Scan for the cell matching the given text and deliver its [X, Y] coordinate at center. 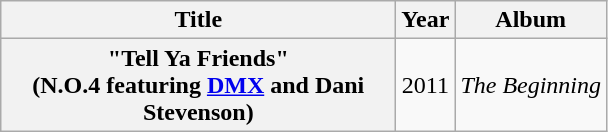
2011 [426, 85]
"Tell Ya Friends" (N.O.4 featuring DMX and Dani Stevenson) [198, 85]
The Beginning [531, 85]
Title [198, 20]
Album [531, 20]
Year [426, 20]
